Output the (X, Y) coordinate of the center of the cell containing the given text.  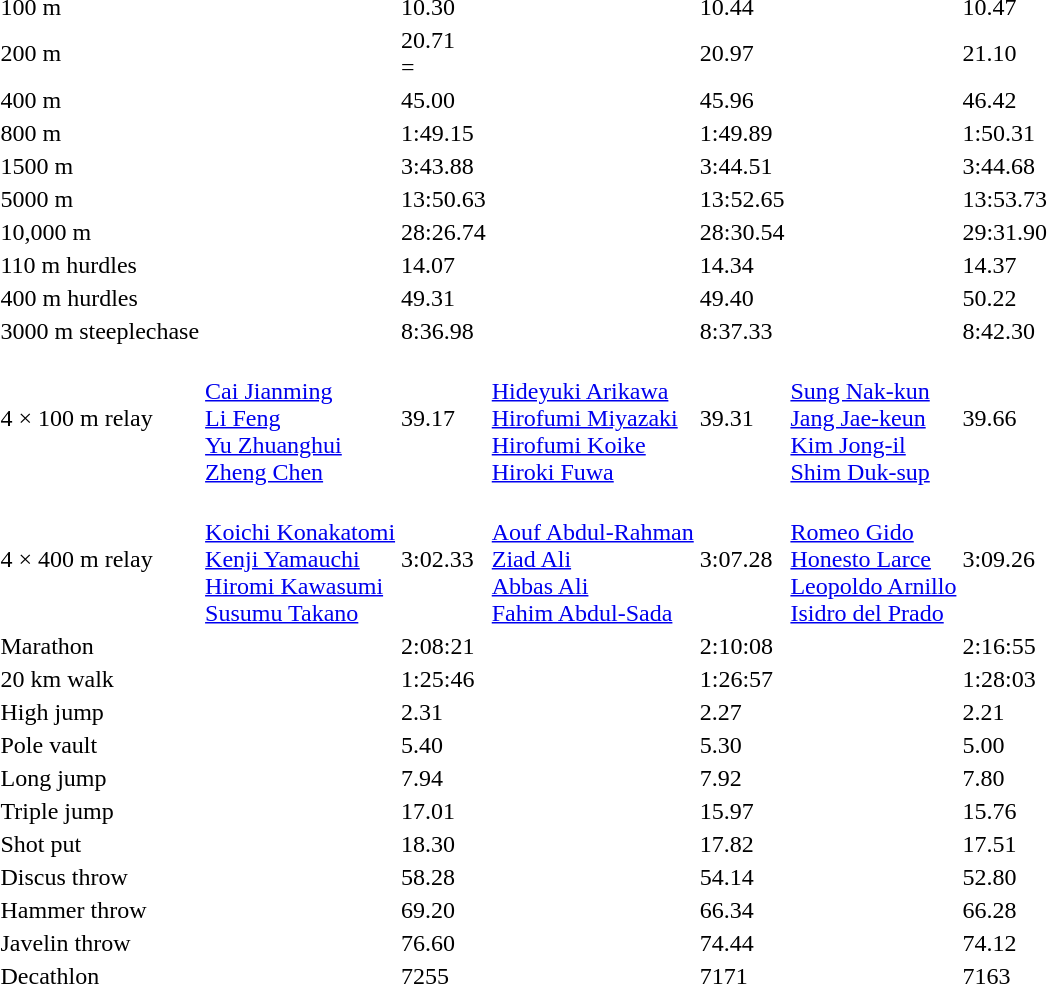
20.71= (444, 54)
3:44.51 (742, 166)
39.31 (742, 418)
17.82 (742, 844)
45.00 (444, 100)
1:49.15 (444, 133)
45.96 (742, 100)
49.40 (742, 298)
28:26.74 (444, 232)
28:30.54 (742, 232)
54.14 (742, 877)
Koichi KonakatomiKenji YamauchiHiromi KawasumiSusumu Takano (300, 559)
13:50.63 (444, 199)
Hideyuki ArikawaHirofumi MiyazakiHirofumi KoikeHiroki Fuwa (592, 418)
49.31 (444, 298)
13:52.65 (742, 199)
Sung Nak-kunJang Jae-keunKim Jong-ilShim Duk-sup (874, 418)
2.31 (444, 712)
15.97 (742, 811)
2.27 (742, 712)
7.94 (444, 778)
5.40 (444, 745)
2:10:08 (742, 646)
18.30 (444, 844)
Romeo GidoHonesto LarceLeopoldo ArnilloIsidro del Prado (874, 559)
58.28 (444, 877)
2:08:21 (444, 646)
3:02.33 (444, 559)
5.30 (742, 745)
3:43.88 (444, 166)
66.34 (742, 910)
14.07 (444, 265)
1:49.89 (742, 133)
17.01 (444, 811)
74.44 (742, 943)
3:07.28 (742, 559)
1:25:46 (444, 679)
39.17 (444, 418)
76.60 (444, 943)
Aouf Abdul-RahmanZiad AliAbbas AliFahim Abdul-Sada (592, 559)
8:37.33 (742, 331)
7.92 (742, 778)
14.34 (742, 265)
8:36.98 (444, 331)
69.20 (444, 910)
1:26:57 (742, 679)
20.97 (742, 54)
Cai JianmingLi FengYu ZhuanghuiZheng Chen (300, 418)
